Locate the cell with the specified text and output its (X, Y) center coordinate. 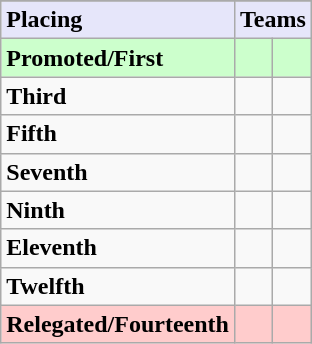
Ninth (118, 210)
Seventh (118, 172)
Relegated/Fourteenth (118, 324)
Eleventh (118, 248)
Third (118, 96)
Teams (272, 20)
Fifth (118, 134)
Twelfth (118, 286)
Promoted/First (118, 58)
Placing (118, 20)
